Return the [x, y] coordinate for the center point of the cell that contains the specified text.  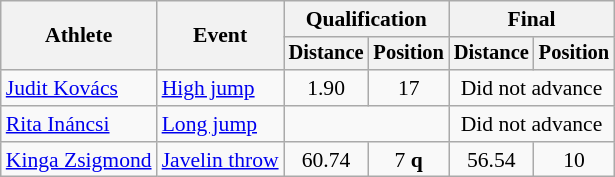
Athlete [79, 36]
Final [532, 19]
Rita Ináncsi [79, 124]
Event [220, 36]
1.90 [326, 88]
17 [409, 88]
High jump [220, 88]
Qualification [366, 19]
Long jump [220, 124]
Judit Kovács [79, 88]
